Determine the (X, Y) coordinate at the center of the cell enclosing the given text.  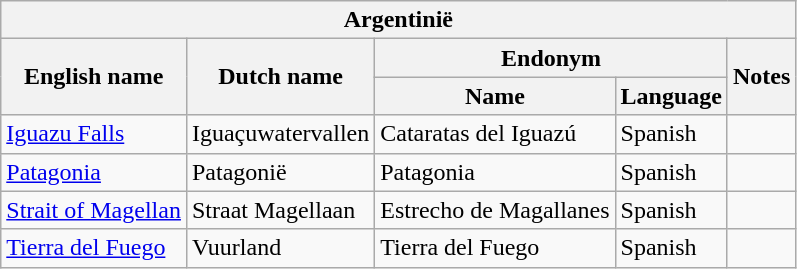
Straat Magellaan (280, 210)
Iguazu Falls (94, 134)
Cataratas del Iguazú (495, 134)
Strait of Magellan (94, 210)
English name (94, 77)
Name (495, 96)
Estrecho de Magallanes (495, 210)
Patagonië (280, 172)
Endonym (552, 58)
Argentinië (398, 20)
Language (671, 96)
Vuurland (280, 248)
Iguaçuwatervallen (280, 134)
Dutch name (280, 77)
Notes (761, 77)
